Search for the cell housing the specified text and yield its (X, Y) center coordinate. 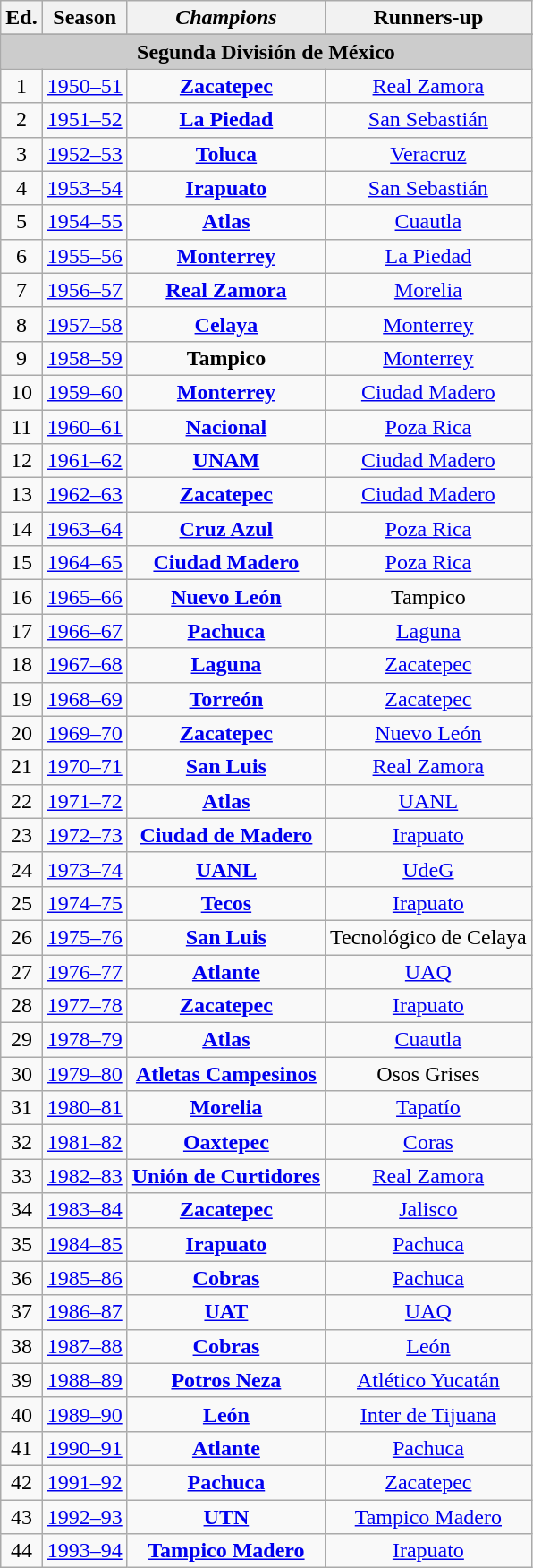
1957–58 (84, 324)
1962–63 (84, 495)
9 (21, 358)
1988–89 (84, 1380)
Tapatío (429, 1108)
Season (84, 18)
1973–74 (84, 869)
Ed. (21, 18)
36 (21, 1278)
1953–54 (84, 188)
1982–83 (84, 1176)
1960–61 (84, 427)
Toluca (225, 154)
Torreón (225, 699)
26 (21, 937)
Atlético Yucatán (429, 1380)
1990–91 (84, 1448)
1989–90 (84, 1414)
UTN (225, 1517)
22 (21, 801)
UAT (225, 1312)
2 (21, 120)
Cruz Azul (225, 529)
1992–93 (84, 1517)
UdeG (429, 869)
1955–56 (84, 256)
1963–64 (84, 529)
29 (21, 1040)
31 (21, 1108)
Nacional (225, 427)
Unión de Curtidores (225, 1176)
UNAM (225, 461)
23 (21, 835)
Oaxtepec (225, 1142)
1965–66 (84, 597)
Osos Grises (429, 1074)
33 (21, 1176)
30 (21, 1074)
35 (21, 1244)
5 (21, 222)
12 (21, 461)
3 (21, 154)
1993–94 (84, 1551)
4 (21, 188)
1987–88 (84, 1346)
43 (21, 1517)
37 (21, 1312)
1975–76 (84, 937)
1974–75 (84, 903)
18 (21, 665)
Runners-up (429, 18)
28 (21, 1006)
32 (21, 1142)
42 (21, 1482)
8 (21, 324)
Coras (429, 1142)
1961–62 (84, 461)
1971–72 (84, 801)
39 (21, 1380)
Inter de Tijuana (429, 1414)
1964–65 (84, 563)
19 (21, 699)
1967–68 (84, 665)
1979–80 (84, 1074)
1950–51 (84, 86)
1969–70 (84, 733)
44 (21, 1551)
1951–52 (84, 120)
1956–57 (84, 290)
Tecos (225, 903)
14 (21, 529)
1972–73 (84, 835)
Jalisco (429, 1210)
1970–71 (84, 767)
Atletas Campesinos (225, 1074)
1984–85 (84, 1244)
1976–77 (84, 971)
1981–82 (84, 1142)
Segunda División de México (266, 52)
15 (21, 563)
1978–79 (84, 1040)
7 (21, 290)
1980–81 (84, 1108)
Champions (225, 18)
10 (21, 392)
34 (21, 1210)
38 (21, 1346)
40 (21, 1414)
1991–92 (84, 1482)
25 (21, 903)
1968–69 (84, 699)
11 (21, 427)
24 (21, 869)
1952–53 (84, 154)
1983–84 (84, 1210)
1977–78 (84, 1006)
17 (21, 631)
Veracruz (429, 154)
Celaya (225, 324)
Tecnológico de Celaya (429, 937)
Ciudad de Madero (225, 835)
Potros Neza (225, 1380)
27 (21, 971)
6 (21, 256)
16 (21, 597)
1 (21, 86)
21 (21, 767)
20 (21, 733)
1985–86 (84, 1278)
13 (21, 495)
1954–55 (84, 222)
1966–67 (84, 631)
1986–87 (84, 1312)
1958–59 (84, 358)
41 (21, 1448)
1959–60 (84, 392)
